Scan for the cell matching the given text and deliver its (X, Y) coordinate at center. 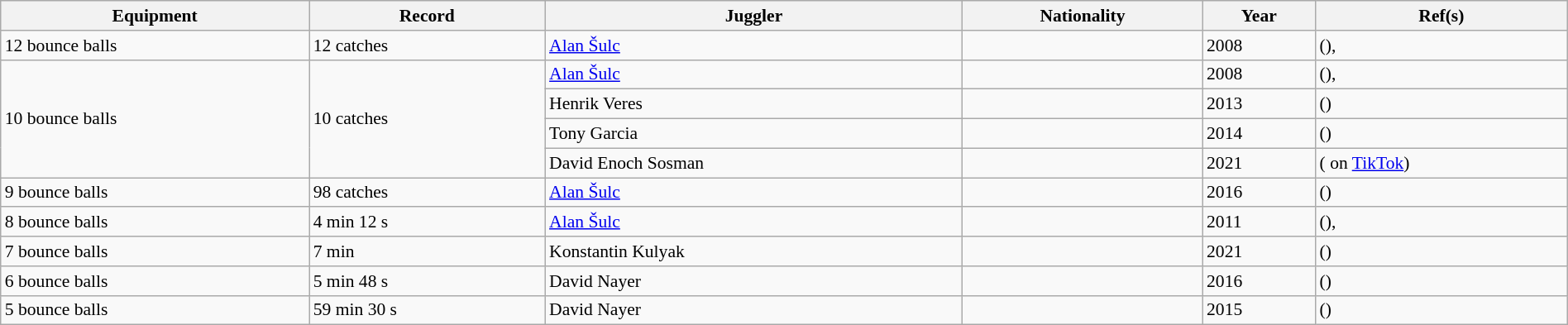
4 min 12 s (427, 222)
6 bounce balls (155, 281)
Tony Garcia (754, 134)
9 bounce balls (155, 193)
5 min 48 s (427, 281)
( on TikTok) (1441, 163)
2015 (1259, 310)
59 min 30 s (427, 310)
8 bounce balls (155, 222)
Equipment (155, 16)
7 bounce balls (155, 251)
Record (427, 16)
2011 (1259, 222)
12 catches (427, 45)
98 catches (427, 193)
Year (1259, 16)
Konstantin Kulyak (754, 251)
David Enoch Sosman (754, 163)
12 bounce balls (155, 45)
5 bounce balls (155, 310)
10 catches (427, 118)
7 min (427, 251)
Henrik Veres (754, 104)
2014 (1259, 134)
Juggler (754, 16)
10 bounce balls (155, 118)
2013 (1259, 104)
Ref(s) (1441, 16)
Nationality (1083, 16)
